Find where the given text appears and provide that cell's center as [X, Y] coordinate. 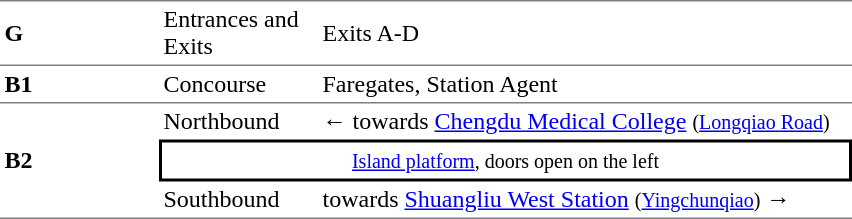
Exits A-D [585, 33]
Concourse [238, 85]
← towards Chengdu Medical College (Longqiao Road) [585, 122]
B1 [80, 85]
G [80, 33]
Island platform, doors open on the left [506, 161]
Northbound [238, 122]
Entrances and Exits [238, 33]
Faregates, Station Agent [585, 85]
